Determine the [X, Y] coordinate at the center of the cell enclosing the given text.  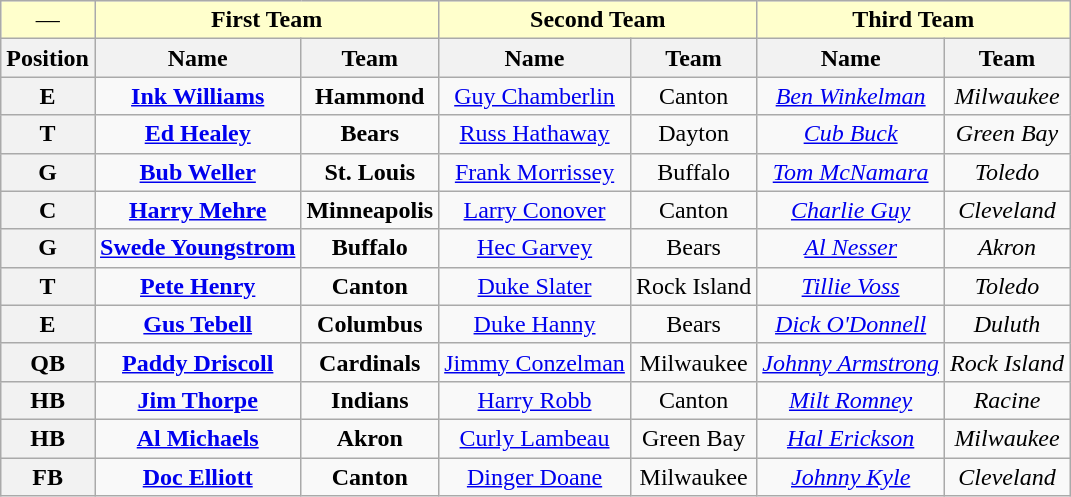
C [48, 210]
Ben Winkelman [851, 96]
Tillie Voss [851, 286]
Duke Hanny [535, 324]
Hec Garvey [535, 248]
Position [48, 58]
Third Team [914, 20]
Indians [370, 400]
St. Louis [370, 172]
Dick O'Donnell [851, 324]
Cub Buck [851, 134]
Dayton [693, 134]
Dinger Doane [535, 477]
Johnny Armstrong [851, 362]
Cardinals [370, 362]
Duke Slater [535, 286]
Swede Youngstrom [197, 248]
QB [48, 362]
Milt Romney [851, 400]
Guy Chamberlin [535, 96]
Larry Conover [535, 210]
Bub Weller [197, 172]
Russ Hathaway [535, 134]
Gus Tebell [197, 324]
Second Team [598, 20]
Paddy Driscoll [197, 362]
Charlie Guy [851, 210]
Hammond [370, 96]
Al Nesser [851, 248]
Harry Mehre [197, 210]
Ink Williams [197, 96]
Minneapolis [370, 210]
Doc Elliott [197, 477]
Harry Robb [535, 400]
Johnny Kyle [851, 477]
Frank Morrissey [535, 172]
Racine [1008, 400]
First Team [266, 20]
Jim Thorpe [197, 400]
Hal Erickson [851, 438]
Columbus [370, 324]
Tom McNamara [851, 172]
Duluth [1008, 324]
Ed Healey [197, 134]
Jimmy Conzelman [535, 362]
Al Michaels [197, 438]
FB [48, 477]
— [48, 20]
Pete Henry [197, 286]
Curly Lambeau [535, 438]
